Extract the (x, y) coordinate from the center of the cell holding the provided text.  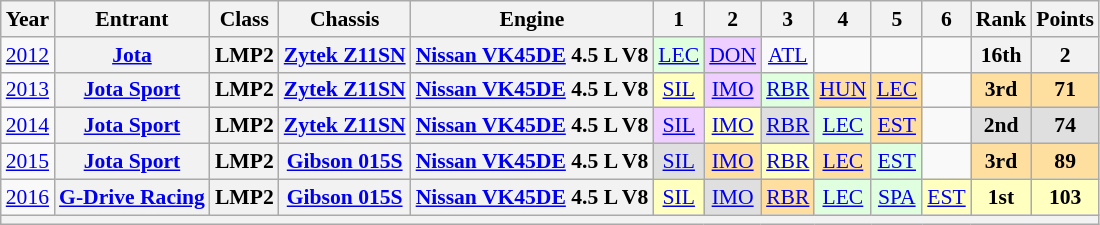
HUN (842, 90)
Entrant (132, 19)
Class (244, 19)
Rank (1002, 19)
2015 (28, 162)
2014 (28, 126)
Chassis (345, 19)
SPA (896, 197)
Year (28, 19)
ATL (788, 55)
Points (1065, 19)
4 (842, 19)
Jota (132, 55)
2013 (28, 90)
DON (732, 55)
1 (678, 19)
89 (1065, 162)
Engine (532, 19)
71 (1065, 90)
16th (1002, 55)
6 (946, 19)
2016 (28, 197)
74 (1065, 126)
103 (1065, 197)
5 (896, 19)
1st (1002, 197)
G-Drive Racing (132, 197)
2012 (28, 55)
2nd (1002, 126)
3 (788, 19)
